Scan for the cell matching the given text and deliver its (x, y) coordinate at center. 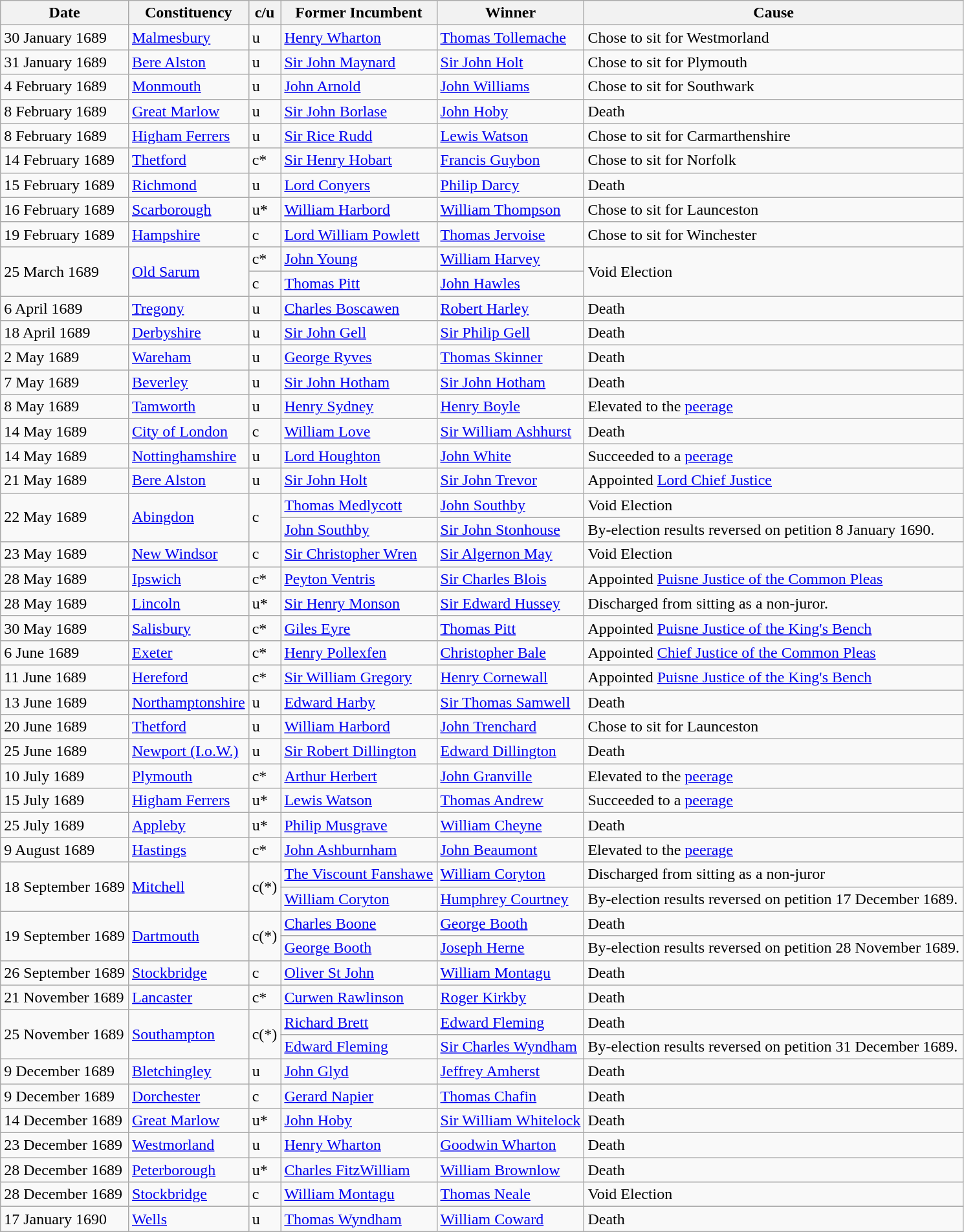
Mitchell (188, 887)
Monmouth (188, 87)
Bletchingley (188, 1071)
John Arnold (358, 87)
Thomas Skinner (510, 358)
Discharged from sitting as a non-juror. (774, 603)
Sir Christopher Wren (358, 554)
Wells (188, 1219)
Tamworth (188, 407)
Exeter (188, 653)
Westmorland (188, 1145)
26 September 1689 (65, 973)
Curwen Rawlinson (358, 997)
Humphrey Courtney (510, 899)
Sir Charles Wyndham (510, 1046)
Philip Darcy (510, 185)
William Cheyne (510, 825)
John Glyd (358, 1071)
Winner (510, 13)
Chose to sit for Carmarthenshire (774, 136)
c/u (265, 13)
William Love (358, 431)
Peterborough (188, 1170)
Hampshire (188, 234)
Sir John Gell (358, 333)
14 February 1689 (65, 160)
23 May 1689 (65, 554)
Appleby (188, 825)
Giles Eyre (358, 628)
Jeffrey Amherst (510, 1071)
Chose to sit for Plymouth (774, 62)
Sir Rice Rudd (358, 136)
Sir William Whitelock (510, 1121)
John Young (358, 259)
Peyton Ventris (358, 579)
Chose to sit for Winchester (774, 234)
William Coward (510, 1219)
New Windsor (188, 554)
Thomas Jervoise (510, 234)
Chose to sit for Southwark (774, 87)
Hereford (188, 677)
14 December 1689 (65, 1121)
2 May 1689 (65, 358)
25 November 1689 (65, 1034)
18 April 1689 (65, 333)
Sir John Borlase (358, 111)
Sir Philip Gell (510, 333)
Charles FitzWilliam (358, 1170)
4 February 1689 (65, 87)
Edward Dillington (510, 751)
By-election results reversed on petition 28 November 1689. (774, 948)
Sir John Stonhouse (510, 530)
John Ashburnham (358, 850)
Sir Edward Hussey (510, 603)
John Hawles (510, 283)
Philip Musgrave (358, 825)
By-election results reversed on petition 17 December 1689. (774, 899)
Old Sarum (188, 271)
21 May 1689 (65, 481)
Thomas Wyndham (358, 1219)
15 February 1689 (65, 185)
Appointed Chief Justice of the Common Pleas (774, 653)
George Ryves (358, 358)
Former Incumbent (358, 13)
25 March 1689 (65, 271)
Oliver St John (358, 973)
Arthur Herbert (358, 776)
John Trenchard (510, 727)
Newport (I.o.W.) (188, 751)
22 May 1689 (65, 517)
John Beaumont (510, 850)
Charles Boone (358, 924)
Appointed Puisne Justice of the Common Pleas (774, 579)
Henry Sydney (358, 407)
Joseph Herne (510, 948)
Salisbury (188, 628)
Sir John Maynard (358, 62)
By-election results reversed on petition 31 December 1689. (774, 1046)
Wareham (188, 358)
25 July 1689 (65, 825)
Lord Houghton (358, 456)
30 January 1689 (65, 38)
Sir Robert Dillington (358, 751)
Tregony (188, 308)
Plymouth (188, 776)
18 September 1689 (65, 887)
Francis Guybon (510, 160)
Lord William Powlett (358, 234)
Dartmouth (188, 936)
Sir Henry Monson (358, 603)
Christopher Bale (510, 653)
17 January 1690 (65, 1219)
Nottinghamshire (188, 456)
William Harvey (510, 259)
Henry Boyle (510, 407)
11 June 1689 (65, 677)
Abingdon (188, 517)
Charles Boscawen (358, 308)
Chose to sit for Westmorland (774, 38)
Richmond (188, 185)
Chose to sit for Norfolk (774, 160)
Ipswich (188, 579)
Thomas Andrew (510, 801)
Sir William Gregory (358, 677)
John Williams (510, 87)
Henry Cornewall (510, 677)
Sir John Trevor (510, 481)
Date (65, 13)
30 May 1689 (65, 628)
6 April 1689 (65, 308)
20 June 1689 (65, 727)
9 August 1689 (65, 850)
23 December 1689 (65, 1145)
19 September 1689 (65, 936)
Gerard Napier (358, 1096)
Hastings (188, 850)
8 May 1689 (65, 407)
Sir William Ashhurst (510, 431)
13 June 1689 (65, 702)
Scarborough (188, 210)
Discharged from sitting as a non-juror (774, 874)
Appointed Lord Chief Justice (774, 481)
Edward Harby (358, 702)
Robert Harley (510, 308)
Thomas Medlycott (358, 505)
Southampton (188, 1034)
Malmesbury (188, 38)
Thomas Tollemache (510, 38)
Thomas Neale (510, 1194)
Richard Brett (358, 1022)
Cause (774, 13)
16 February 1689 (65, 210)
Sir Algernon May (510, 554)
City of London (188, 431)
Northamptonshire (188, 702)
William Brownlow (510, 1170)
Henry Pollexfen (358, 653)
31 January 1689 (65, 62)
19 February 1689 (65, 234)
William Thompson (510, 210)
Lancaster (188, 997)
Derbyshire (188, 333)
John Granville (510, 776)
Sir Charles Blois (510, 579)
Thomas Chafin (510, 1096)
25 June 1689 (65, 751)
Roger Kirkby (510, 997)
Lord Conyers (358, 185)
Lincoln (188, 603)
6 June 1689 (65, 653)
The Viscount Fanshawe (358, 874)
21 November 1689 (65, 997)
Sir Thomas Samwell (510, 702)
John White (510, 456)
Sir Henry Hobart (358, 160)
15 July 1689 (65, 801)
Goodwin Wharton (510, 1145)
Dorchester (188, 1096)
7 May 1689 (65, 382)
By-election results reversed on petition 8 January 1690. (774, 530)
10 July 1689 (65, 776)
Constituency (188, 13)
Beverley (188, 382)
